Output the [x, y] coordinate of the center of the cell containing the given text.  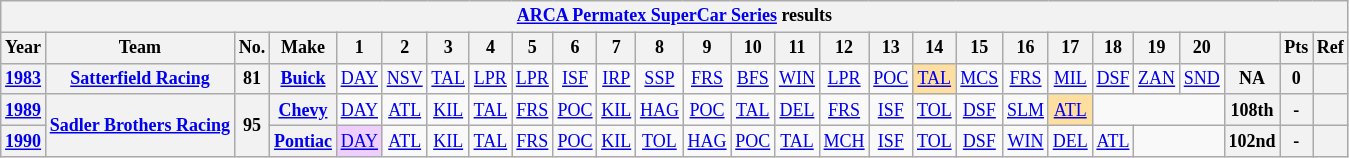
12 [844, 48]
Satterfield Racing [140, 78]
95 [252, 125]
3 [448, 48]
20 [1202, 48]
2 [404, 48]
IRP [616, 78]
6 [575, 48]
ZAN [1157, 78]
8 [660, 48]
SLM [1026, 110]
5 [533, 48]
Year [24, 48]
4 [490, 48]
19 [1157, 48]
Pontiac [304, 140]
11 [798, 48]
18 [1113, 48]
NA [1252, 78]
Ref [1330, 48]
Buick [304, 78]
Sadler Brothers Racing [140, 125]
MCH [844, 140]
ARCA Permatex SuperCar Series results [674, 16]
SND [1202, 78]
7 [616, 48]
13 [891, 48]
1 [359, 48]
Chevy [304, 110]
14 [934, 48]
108th [1252, 110]
102nd [1252, 140]
17 [1070, 48]
0 [1296, 78]
10 [753, 48]
No. [252, 48]
Team [140, 48]
MIL [1070, 78]
Make [304, 48]
1990 [24, 140]
NSV [404, 78]
15 [980, 48]
1983 [24, 78]
9 [707, 48]
MCS [980, 78]
1989 [24, 110]
BFS [753, 78]
Pts [1296, 48]
SSP [660, 78]
81 [252, 78]
16 [1026, 48]
